Extract the (x, y) coordinate from the center of the cell holding the provided text.  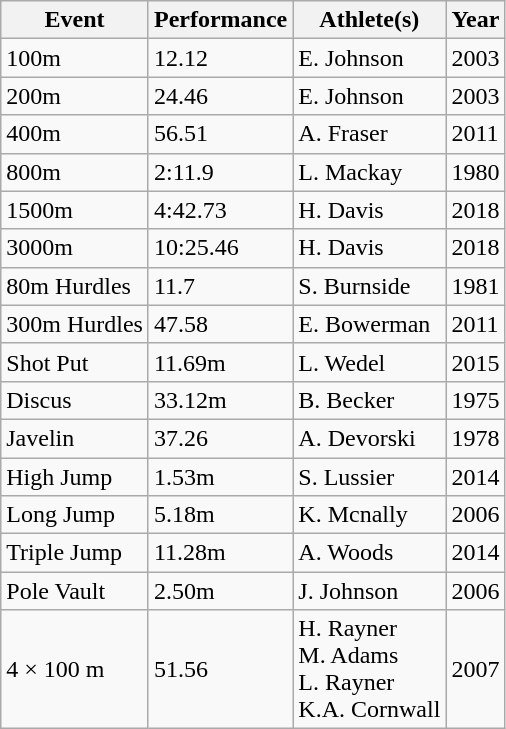
4 × 100 m (75, 670)
1980 (476, 172)
11.69m (220, 362)
24.46 (220, 96)
37.26 (220, 438)
S. Burnside (370, 286)
1500m (75, 210)
1.53m (220, 477)
Shot Put (75, 362)
Triple Jump (75, 553)
80m Hurdles (75, 286)
L. Mackay (370, 172)
H. RaynerM. AdamsL. RaynerK.A. Cornwall (370, 670)
Javelin (75, 438)
Performance (220, 20)
300m Hurdles (75, 324)
Year (476, 20)
100m (75, 58)
11.28m (220, 553)
Event (75, 20)
Discus (75, 400)
2015 (476, 362)
Athlete(s) (370, 20)
L. Wedel (370, 362)
11.7 (220, 286)
Pole Vault (75, 591)
B. Becker (370, 400)
1975 (476, 400)
5.18m (220, 515)
2.50m (220, 591)
4:42.73 (220, 210)
1978 (476, 438)
High Jump (75, 477)
51.56 (220, 670)
A. Woods (370, 553)
K. Mcnally (370, 515)
56.51 (220, 134)
2:11.9 (220, 172)
12.12 (220, 58)
A. Devorski (370, 438)
800m (75, 172)
10:25.46 (220, 248)
S. Lussier (370, 477)
E. Bowerman (370, 324)
3000m (75, 248)
2007 (476, 670)
A. Fraser (370, 134)
400m (75, 134)
Long Jump (75, 515)
33.12m (220, 400)
200m (75, 96)
J. Johnson (370, 591)
47.58 (220, 324)
1981 (476, 286)
